Find where the given text appears and provide that cell's center as [X, Y] coordinate. 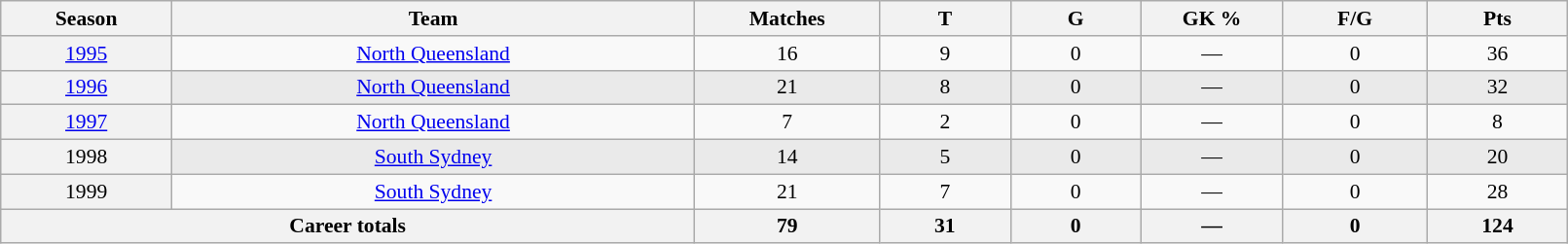
124 [1497, 227]
1996 [87, 87]
1998 [87, 157]
32 [1497, 87]
Season [87, 18]
2 [945, 122]
G [1076, 18]
F/G [1355, 18]
Career totals [348, 227]
Matches [787, 18]
1995 [87, 53]
79 [787, 227]
9 [945, 53]
1997 [87, 122]
31 [945, 227]
36 [1497, 53]
Pts [1497, 18]
T [945, 18]
Team [434, 18]
1999 [87, 192]
28 [1497, 192]
16 [787, 53]
GK % [1212, 18]
5 [945, 157]
14 [787, 157]
20 [1497, 157]
